Extract the [X, Y] coordinate from the center of the cell holding the provided text.  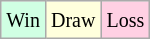
Loss [126, 20]
Win [24, 20]
Draw [72, 20]
